Pinpoint the cell where the given text exists, returning its (x, y) midpoint coordinate. 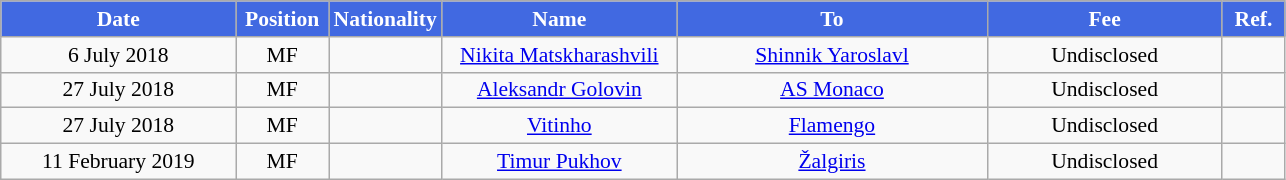
Nationality (384, 19)
6 July 2018 (118, 55)
Ref. (1254, 19)
Date (118, 19)
Vitinho (560, 126)
To (832, 19)
Žalgiris (832, 162)
Shinnik Yaroslavl (832, 55)
Position (282, 19)
Aleksandr Golovin (560, 90)
Flamengo (832, 126)
Fee (1104, 19)
AS Monaco (832, 90)
Name (560, 19)
Timur Pukhov (560, 162)
11 February 2019 (118, 162)
Nikita Matskharashvili (560, 55)
